Provide the [x, y] coordinate of the cell's center where the given text is located.  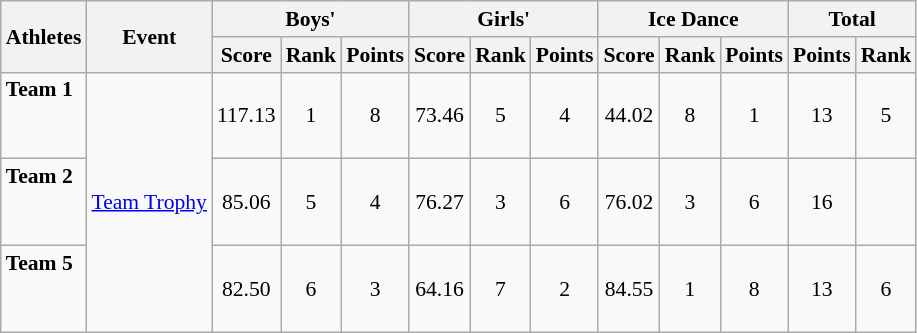
73.46 [440, 116]
Boys' [310, 19]
Team 2 [44, 202]
2 [565, 290]
76.27 [440, 202]
Total [852, 19]
64.16 [440, 290]
Team Trophy [149, 202]
44.02 [628, 116]
Team 1 [44, 116]
117.13 [246, 116]
Event [149, 36]
Athletes [44, 36]
85.06 [246, 202]
82.50 [246, 290]
76.02 [628, 202]
Ice Dance [693, 19]
7 [500, 290]
Team 5 [44, 290]
16 [822, 202]
84.55 [628, 290]
Girls' [504, 19]
